For the text-containing cell, return its midpoint in [x, y] coordinate format. 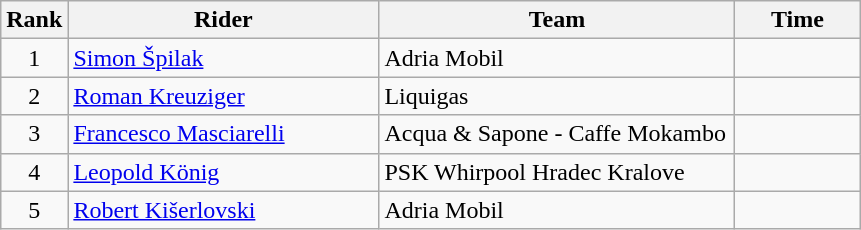
Acqua & Sapone - Caffe Mokambo [557, 134]
Rider [224, 20]
5 [34, 210]
Leopold König [224, 172]
PSK Whirpool Hradec Kralove [557, 172]
Rank [34, 20]
Liquigas [557, 96]
Time [798, 20]
Robert Kišerlovski [224, 210]
2 [34, 96]
Francesco Masciarelli [224, 134]
Roman Kreuziger [224, 96]
4 [34, 172]
1 [34, 58]
Team [557, 20]
3 [34, 134]
Simon Špilak [224, 58]
